Locate the cell with the specified text and output its (x, y) center coordinate. 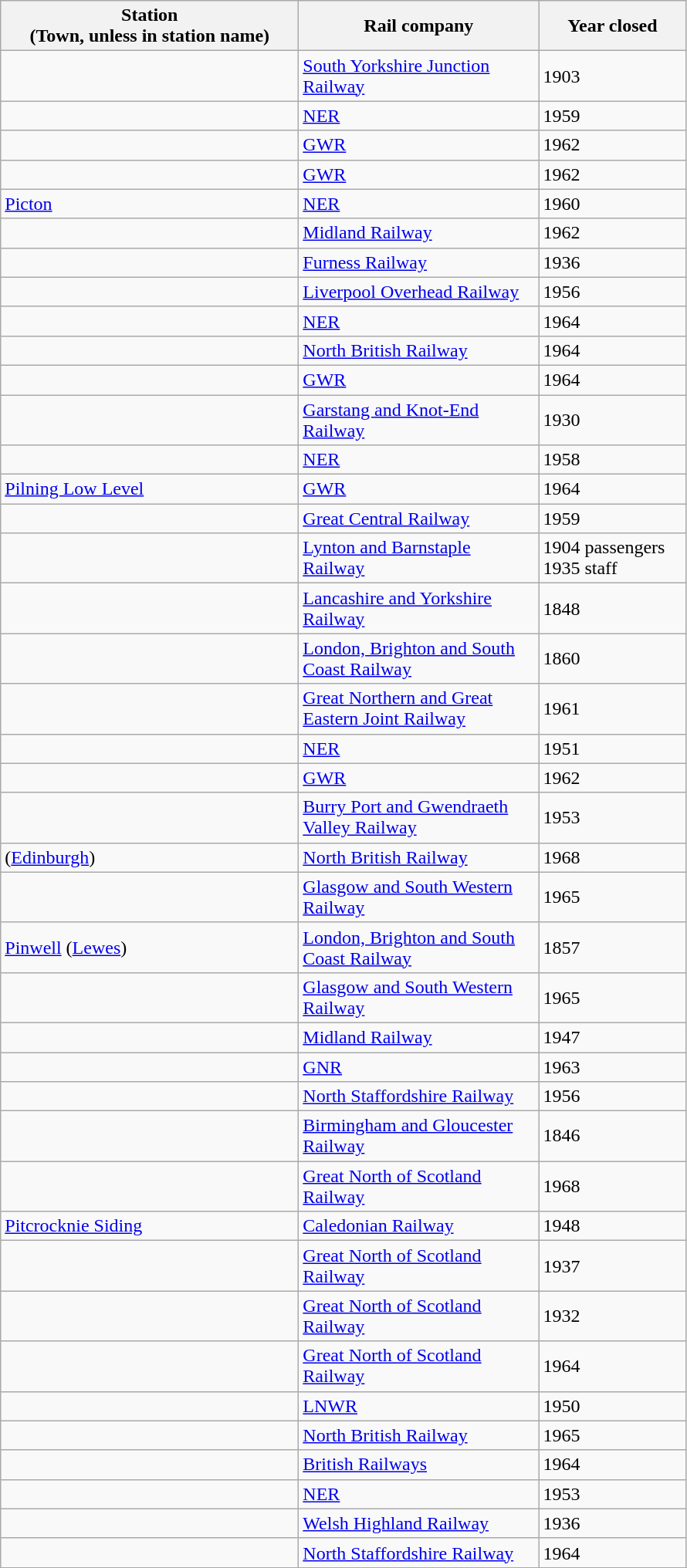
Lynton and Barnstaple Railway (418, 559)
Rail company (418, 26)
Pinwell (Lewes) (150, 948)
Great Northern and Great Eastern Joint Railway (418, 708)
South Yorkshire Junction Railway (418, 76)
Caledonian Railway (418, 1226)
1860 (613, 659)
Pitcrocknie Siding (150, 1226)
Year closed (613, 26)
Pilning Low Level (150, 489)
1963 (613, 1067)
1950 (613, 1406)
1960 (613, 204)
Great Central Railway (418, 519)
1948 (613, 1226)
Lancashire and Yorkshire Railway (418, 608)
1857 (613, 948)
GNR (418, 1067)
Garstang and Knot-End Railway (418, 420)
Furness Railway (418, 262)
LNWR (418, 1406)
1951 (613, 749)
Burry Port and Gwendraeth Valley Railway (418, 818)
British Railways (418, 1465)
1961 (613, 708)
1930 (613, 420)
1903 (613, 76)
(Edinburgh) (150, 857)
1848 (613, 608)
1937 (613, 1266)
1846 (613, 1136)
Liverpool Overhead Railway (418, 292)
1932 (613, 1316)
Picton (150, 204)
1947 (613, 1037)
Welsh Highland Railway (418, 1523)
1958 (613, 460)
1904 passengers1935 staff (613, 559)
Station(Town, unless in station name) (150, 26)
Birmingham and Gloucester Railway (418, 1136)
